Return the (x, y) coordinate for the center point of the cell that contains the specified text.  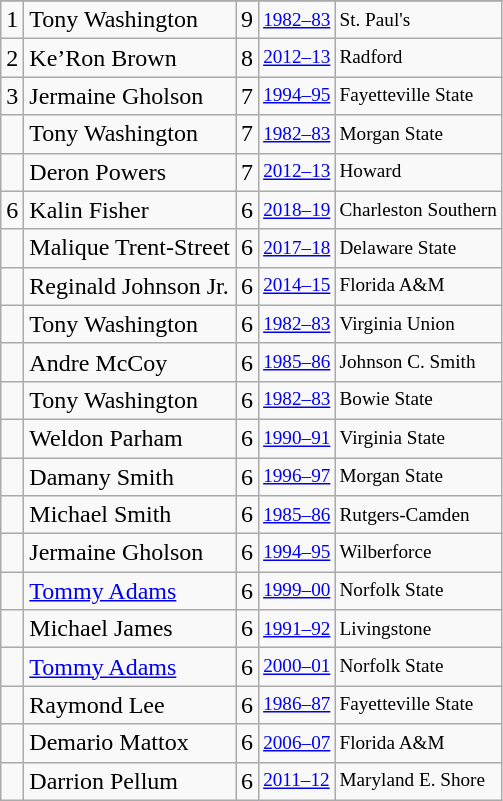
9 (248, 20)
1999–00 (297, 591)
1996–97 (297, 477)
1991–92 (297, 629)
Andre McCoy (130, 362)
2018–19 (297, 210)
2011–12 (297, 781)
Damany Smith (130, 477)
Charleston Southern (418, 210)
Rutgers-Camden (418, 515)
Deron Powers (130, 172)
2017–18 (297, 248)
Michael Smith (130, 515)
8 (248, 58)
Johnson C. Smith (418, 362)
Demario Mattox (130, 743)
Darrion Pellum (130, 781)
Maryland E. Shore (418, 781)
Malique Trent-Street (130, 248)
Delaware State (418, 248)
Livingstone (418, 629)
2 (12, 58)
Bowie State (418, 400)
Wilberforce (418, 553)
Kalin Fisher (130, 210)
Michael James (130, 629)
Virginia Union (418, 324)
1 (12, 20)
2014–15 (297, 286)
Raymond Lee (130, 705)
1990–91 (297, 438)
St. Paul's (418, 20)
Virginia State (418, 438)
Weldon Parham (130, 438)
2000–01 (297, 667)
Ke’Ron Brown (130, 58)
Howard (418, 172)
3 (12, 96)
Reginald Johnson Jr. (130, 286)
2006–07 (297, 743)
1986–87 (297, 705)
Radford (418, 58)
